Search for the cell housing the specified text and yield its [x, y] center coordinate. 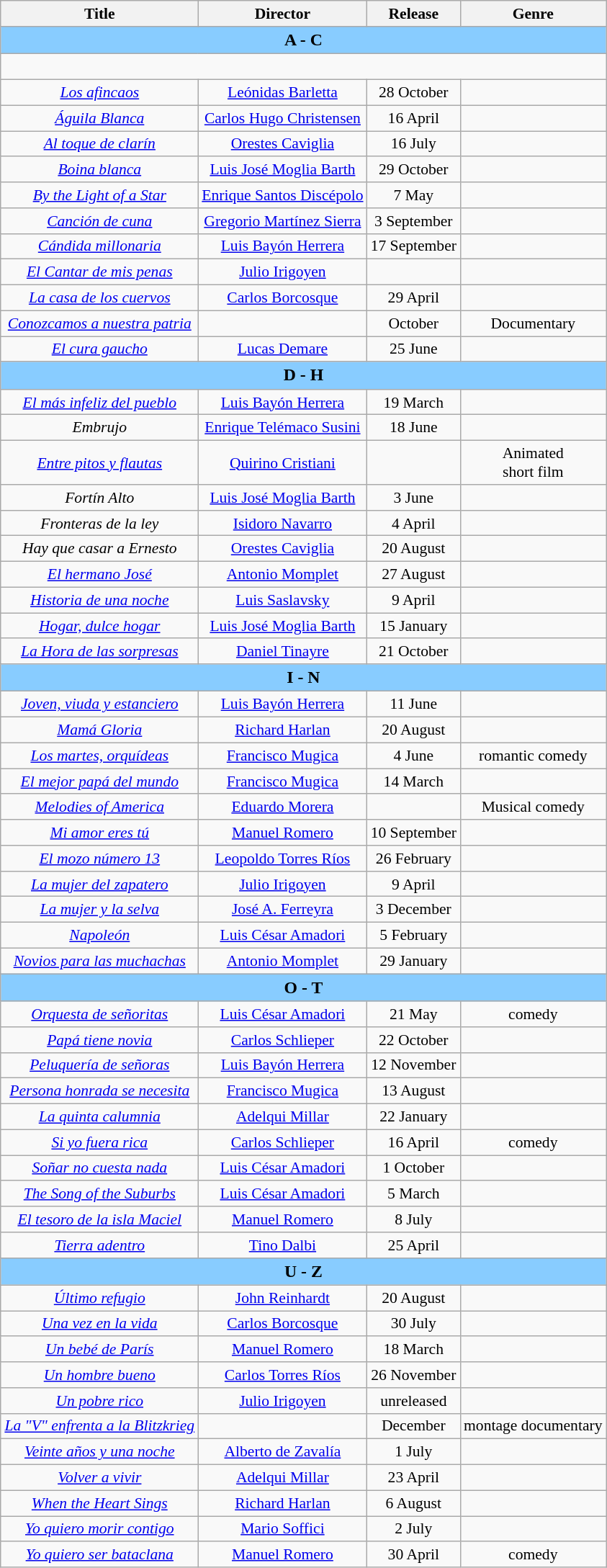
2 July [413, 1529]
Enrique Santos Discépolo [282, 195]
Mario Soffici [282, 1529]
Musical comedy [533, 807]
26 February [413, 859]
El tesoro de la isla Maciel [99, 1219]
Leónidas Barletta [282, 93]
3 September [413, 221]
Un bebé de París [99, 1350]
Al toque de clarín [99, 144]
I - N [303, 678]
22 January [413, 1117]
Soñar no cuesta nada [99, 1168]
U - Z [303, 1271]
Alberto de Zavalía [282, 1452]
D - H [303, 376]
Los martes, orquídeas [99, 756]
30 April [413, 1555]
Una vez en la vida [99, 1324]
Hay que casar a Ernesto [99, 549]
3 December [413, 910]
Title [99, 14]
Daniel Tinayre [282, 652]
Enrique Telémaco Susini [282, 428]
Papá tiene novia [99, 1040]
Cándida millonaria [99, 246]
When the Heart Sings [99, 1503]
La quinta calumnia [99, 1117]
Orquesta de señoritas [99, 1014]
18 March [413, 1350]
Carlos Torres Ríos [282, 1375]
Los afincaos [99, 93]
romantic comedy [533, 756]
Águila Blanca [99, 118]
8 July [413, 1219]
17 September [413, 246]
25 June [413, 349]
4 June [413, 756]
Eduardo Morera [282, 807]
El cura gaucho [99, 349]
1 July [413, 1452]
Lucas Demare [282, 349]
Hogar, dulce hogar [99, 626]
Fronteras de la ley [99, 524]
Volver a vivir [99, 1478]
Embrujo [99, 428]
Yo quiero morir contigo [99, 1529]
El mozo número 13 [99, 859]
El mejor papá del mundo [99, 781]
19 March [413, 403]
A - C [303, 40]
21 May [413, 1014]
3 June [413, 498]
Yo quiero ser bataclana [99, 1555]
22 October [413, 1040]
O - T [303, 987]
Canción de cuna [99, 221]
La mujer y la selva [99, 910]
Último refugio [99, 1298]
The Song of the Suburbs [99, 1194]
By the Light of a Star [99, 195]
Conozcamos a nuestra patria [99, 323]
12 November [413, 1065]
5 March [413, 1194]
El Cantar de mis penas [99, 272]
14 March [413, 781]
11 June [413, 704]
Tino Dalbi [282, 1245]
La casa de los cuervos [99, 298]
16 July [413, 144]
4 April [413, 524]
La Hora de las sorpresas [99, 652]
Animatedshort film [533, 462]
7 May [413, 195]
Isidoro Navarro [282, 524]
29 January [413, 962]
Mamá Gloria [99, 730]
Genre [533, 14]
13 August [413, 1091]
Historia de una noche [99, 600]
21 October [413, 652]
1 October [413, 1168]
18 June [413, 428]
Carlos Hugo Christensen [282, 118]
Fortín Alto [99, 498]
Un hombre bueno [99, 1375]
25 April [413, 1245]
27 August [413, 575]
Joven, viuda y estanciero [99, 704]
Leopoldo Torres Ríos [282, 859]
29 April [413, 298]
Un pobre rico [99, 1401]
José A. Ferreyra [282, 910]
La mujer del zapatero [99, 884]
26 November [413, 1375]
Novios para las muchachas [99, 962]
Veinte años y una noche [99, 1452]
Documentary [533, 323]
montage documentary [533, 1426]
Si yo fuera rica [99, 1142]
El más infeliz del pueblo [99, 403]
Melodies of America [99, 807]
23 April [413, 1478]
El hermano José [99, 575]
29 October [413, 170]
30 July [413, 1324]
6 August [413, 1503]
Release [413, 14]
October [413, 323]
Mi amor eres tú [99, 833]
December [413, 1426]
Luis Saslavsky [282, 600]
Quirino Cristiani [282, 462]
Persona honrada se necesita [99, 1091]
5 February [413, 936]
Boina blanca [99, 170]
15 January [413, 626]
28 October [413, 93]
Entre pitos y flautas [99, 462]
Director [282, 14]
La "V" enfrenta a la Blitzkrieg [99, 1426]
Napoleón [99, 936]
unreleased [413, 1401]
John Reinhardt [282, 1298]
Peluquería de señoras [99, 1065]
Tierra adentro [99, 1245]
Gregorio Martínez Sierra [282, 221]
10 September [413, 833]
